Return (X, Y) of the center of cell containing provided text 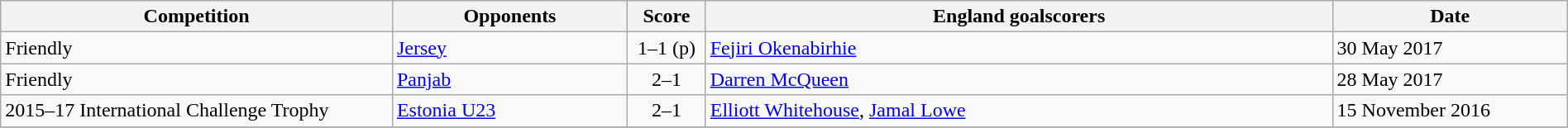
2015–17 International Challenge Trophy (197, 111)
Jersey (509, 48)
Panjab (509, 79)
Darren McQueen (1019, 79)
England goalscorers (1019, 17)
28 May 2017 (1450, 79)
1–1 (p) (667, 48)
15 November 2016 (1450, 111)
Competition (197, 17)
Date (1450, 17)
Fejiri Okenabirhie (1019, 48)
Estonia U23 (509, 111)
Elliott Whitehouse, Jamal Lowe (1019, 111)
Score (667, 17)
30 May 2017 (1450, 48)
Opponents (509, 17)
